Extract the [x, y] coordinate from the center of the cell holding the provided text.  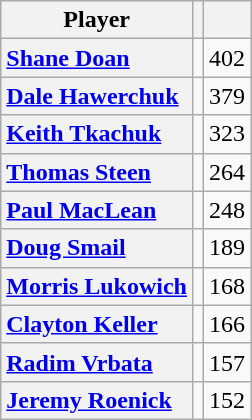
Dale Hawerchuk [97, 96]
402 [228, 58]
Clayton Keller [97, 324]
168 [228, 286]
Morris Lukowich [97, 286]
264 [228, 172]
152 [228, 400]
189 [228, 248]
166 [228, 324]
Radim Vrbata [97, 362]
Keith Tkachuk [97, 134]
Thomas Steen [97, 172]
379 [228, 96]
248 [228, 210]
Doug Smail [97, 248]
Jeremy Roenick [97, 400]
Player [97, 20]
323 [228, 134]
Paul MacLean [97, 210]
Shane Doan [97, 58]
157 [228, 362]
